Identify which cell holds the provided text, then report its [x, y] central coordinate. 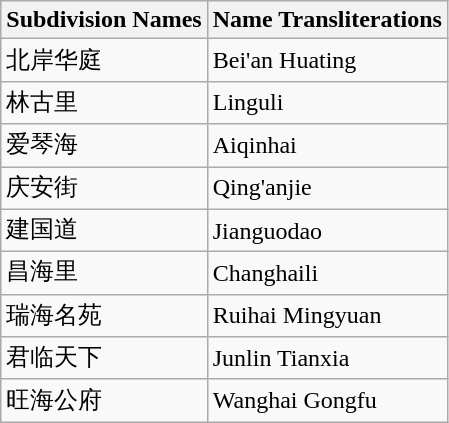
Qing'anjie [327, 188]
Subdivision Names [104, 20]
Ruihai Mingyuan [327, 316]
君临天下 [104, 358]
庆安街 [104, 188]
建国道 [104, 230]
Aiqinhai [327, 146]
Junlin Tianxia [327, 358]
Wanghai Gongfu [327, 400]
林古里 [104, 102]
瑞海名苑 [104, 316]
Jianguodao [327, 230]
Changhaili [327, 274]
Linguli [327, 102]
爱琴海 [104, 146]
北岸华庭 [104, 60]
昌海里 [104, 274]
Name Transliterations [327, 20]
旺海公府 [104, 400]
Bei'an Huating [327, 60]
